Search for the cell housing the specified text and yield its [X, Y] center coordinate. 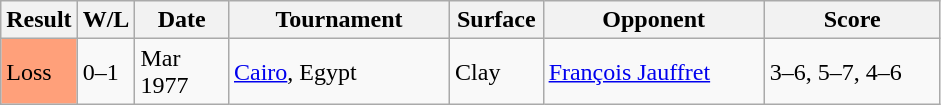
Mar 1977 [182, 72]
Loss [39, 72]
3–6, 5–7, 4–6 [852, 72]
Clay [497, 72]
Score [852, 20]
Date [182, 20]
François Jauffret [654, 72]
Opponent [654, 20]
W/L [106, 20]
Tournament [338, 20]
Cairo, Egypt [338, 72]
0–1 [106, 72]
Result [39, 20]
Surface [497, 20]
